Return [X, Y] of the center of cell containing provided text 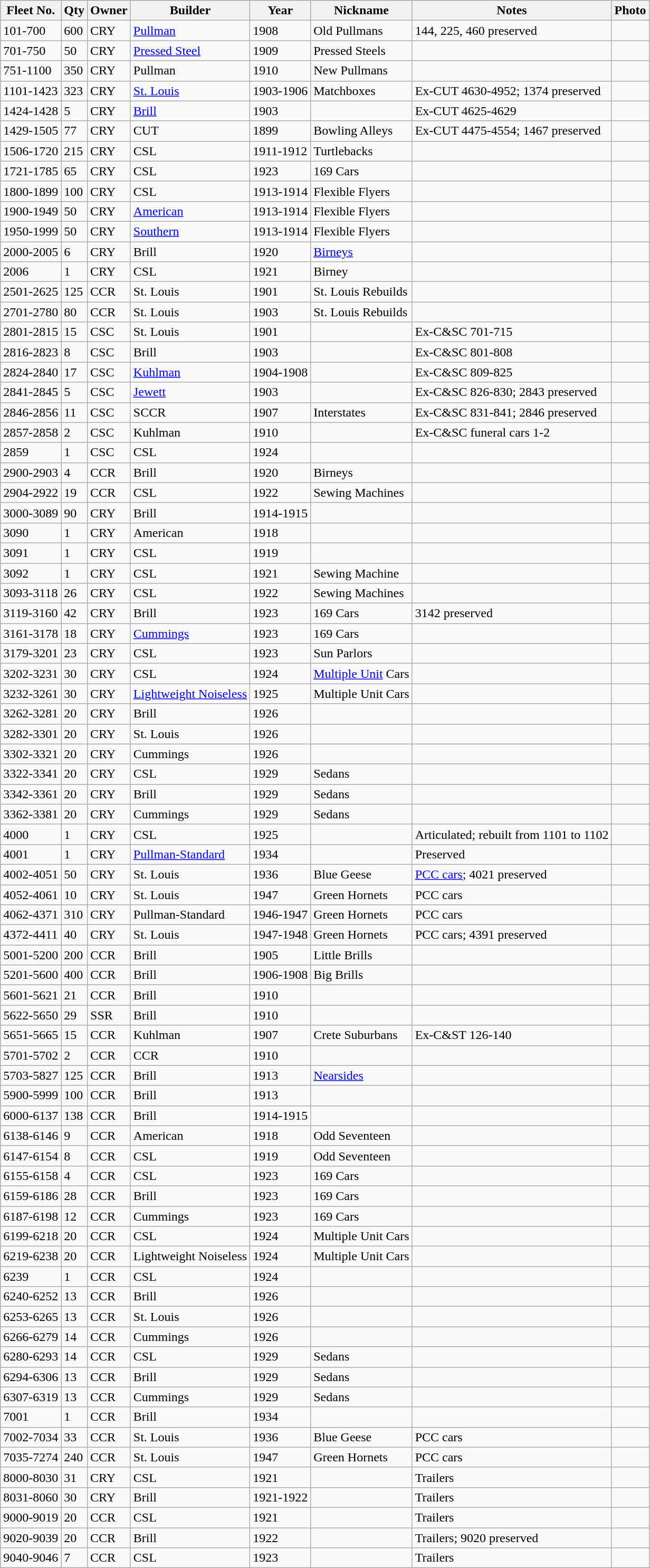
42 [74, 613]
Owner [109, 11]
5601-5621 [31, 995]
3179-3201 [31, 654]
PCC cars; 4391 preserved [512, 935]
2904-2922 [31, 493]
9020-9039 [31, 1538]
6307-6319 [31, 1397]
6159-6186 [31, 1196]
1908 [281, 31]
4002-4051 [31, 874]
Preserved [512, 854]
Jewett [190, 392]
Pressed Steel [190, 51]
29 [74, 1015]
7035-7274 [31, 1457]
26 [74, 593]
6000-6137 [31, 1116]
Nickname [361, 11]
240 [74, 1457]
4062-4371 [31, 915]
Ex-C&SC 801-808 [512, 352]
3232-3261 [31, 694]
Interstates [361, 412]
1903-1906 [281, 91]
SCCR [190, 412]
4372-4411 [31, 935]
3091 [31, 553]
Matchboxes [361, 91]
Turtlebacks [361, 151]
2900-2903 [31, 473]
11 [74, 412]
7 [74, 1558]
6187-6198 [31, 1216]
2816-2823 [31, 352]
Notes [512, 11]
1904-1908 [281, 372]
6 [74, 252]
1921-1922 [281, 1497]
2801-2815 [31, 332]
Pressed Steels [361, 51]
Ex-C&SC 826-830; 2843 preserved [512, 392]
2006 [31, 272]
3092 [31, 573]
6138-6146 [31, 1136]
6199-6218 [31, 1236]
Builder [190, 11]
350 [74, 71]
5703-5827 [31, 1075]
3342-3361 [31, 794]
6240-6252 [31, 1297]
310 [74, 915]
1899 [281, 131]
Ex-C&ST 126-140 [512, 1035]
6280-6293 [31, 1357]
1101-1423 [31, 91]
4052-4061 [31, 895]
Ex-C&SC 701-715 [512, 332]
2824-2840 [31, 372]
Year [281, 11]
1905 [281, 955]
9000-9019 [31, 1517]
SSR [109, 1015]
28 [74, 1196]
1506-1720 [31, 151]
751-1100 [31, 71]
2841-2845 [31, 392]
Old Pullmans [361, 31]
4001 [31, 854]
3362-3381 [31, 814]
1800-1899 [31, 191]
6219-6238 [31, 1257]
6253-6265 [31, 1317]
80 [74, 312]
3302-3321 [31, 754]
Ex-C&SC 831-841; 2846 preserved [512, 412]
3262-3281 [31, 714]
2846-2856 [31, 412]
138 [74, 1116]
PCC cars; 4021 preserved [512, 874]
4000 [31, 834]
101-700 [31, 31]
New Pullmans [361, 71]
9 [74, 1136]
5701-5702 [31, 1055]
Articulated; rebuilt from 1101 to 1102 [512, 834]
31 [74, 1477]
6239 [31, 1277]
3119-3160 [31, 613]
Ex-CUT 4625-4629 [512, 111]
Trailers; 9020 preserved [512, 1538]
5900-5999 [31, 1095]
5651-5665 [31, 1035]
6147-6154 [31, 1156]
1906-1908 [281, 975]
Ex-CUT 4475-4554; 1467 preserved [512, 131]
77 [74, 131]
400 [74, 975]
21 [74, 995]
1950-1999 [31, 231]
40 [74, 935]
600 [74, 31]
1911-1912 [281, 151]
701-750 [31, 51]
Ex-C&SC 809-825 [512, 372]
3202-3231 [31, 674]
Crete Suburbans [361, 1035]
1909 [281, 51]
3161-3178 [31, 634]
2701-2780 [31, 312]
1429-1505 [31, 131]
65 [74, 171]
12 [74, 1216]
5622-5650 [31, 1015]
144, 225, 460 preserved [512, 31]
2501-2625 [31, 292]
Nearsides [361, 1075]
3090 [31, 533]
3000-3089 [31, 513]
Photo [630, 11]
10 [74, 895]
1721-1785 [31, 171]
1946-1947 [281, 915]
CUT [190, 131]
8000-8030 [31, 1477]
Ex-CUT 4630-4952; 1374 preserved [512, 91]
1947-1948 [281, 935]
23 [74, 654]
Birney [361, 272]
2000-2005 [31, 252]
6266-6279 [31, 1337]
215 [74, 151]
9040-9046 [31, 1558]
7001 [31, 1417]
7002-7034 [31, 1437]
18 [74, 634]
2857-2858 [31, 432]
1424-1428 [31, 111]
Little Brills [361, 955]
Sewing Machine [361, 573]
19 [74, 493]
5201-5600 [31, 975]
2859 [31, 452]
Ex-C&SC funeral cars 1-2 [512, 432]
200 [74, 955]
Southern [190, 231]
3282-3301 [31, 734]
17 [74, 372]
5001-5200 [31, 955]
Fleet No. [31, 11]
8031-8060 [31, 1497]
3093-3118 [31, 593]
33 [74, 1437]
6294-6306 [31, 1377]
Sun Parlors [361, 654]
323 [74, 91]
6155-6158 [31, 1176]
3322-3341 [31, 774]
Big Brills [361, 975]
1900-1949 [31, 211]
90 [74, 513]
Qty [74, 11]
3142 preserved [512, 613]
Bowling Alleys [361, 131]
